Find where the given text appears and provide that cell's center as (X, Y) coordinate. 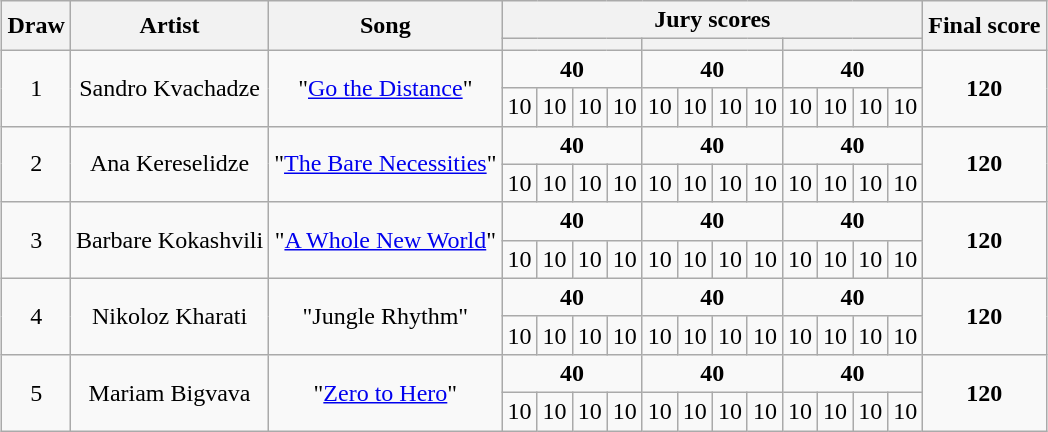
Final score (984, 26)
"A Whole New World" (386, 240)
"Jungle Rhythm" (386, 316)
Barbare Kokashvili (169, 240)
5 (36, 392)
4 (36, 316)
"Zero to Hero" (386, 392)
Artist (169, 26)
Song (386, 26)
Ana Kereselidze (169, 164)
Jury scores (712, 20)
Draw (36, 26)
Nikoloz Kharati (169, 316)
"The Bare Necessities" (386, 164)
1 (36, 88)
"Go the Distance" (386, 88)
Mariam Bigvava (169, 392)
Sandro Kvachadze (169, 88)
2 (36, 164)
3 (36, 240)
